Scan for the cell matching the given text and deliver its [X, Y] coordinate at center. 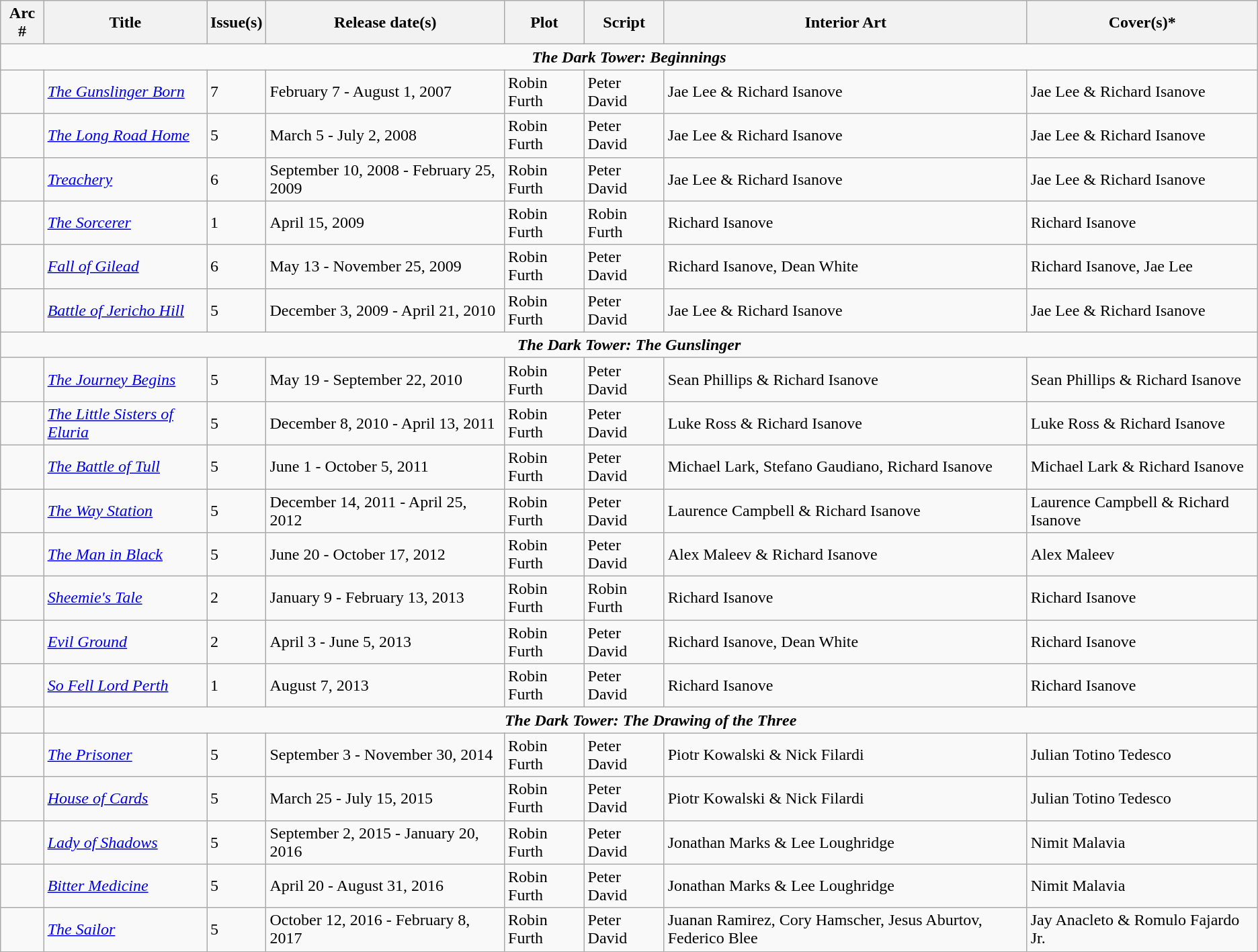
December 14, 2011 - April 25, 2012 [386, 511]
Cover(s)* [1142, 23]
The Dark Tower: Beginnings [629, 57]
House of Cards [125, 798]
The Journey Begins [125, 379]
February 7 - August 1, 2007 [386, 91]
April 3 - June 5, 2013 [386, 642]
Bitter Medicine [125, 885]
March 5 - July 2, 2008 [386, 136]
The Gunslinger Born [125, 91]
May 19 - September 22, 2010 [386, 379]
Treachery [125, 179]
September 2, 2015 - January 20, 2016 [386, 842]
January 9 - February 13, 2013 [386, 598]
September 10, 2008 - February 25, 2009 [386, 179]
December 8, 2010 - April 13, 2011 [386, 423]
Jay Anacleto & Romulo Fajardo Jr. [1142, 930]
April 20 - August 31, 2016 [386, 885]
Michael Lark, Stefano Gaudiano, Richard Isanove [845, 466]
Issue(s) [237, 23]
Arc # [22, 23]
The Dark Tower: The Drawing of the Three [651, 720]
The Long Road Home [125, 136]
Battle of Jericho Hill [125, 310]
April 15, 2009 [386, 223]
May 13 - November 25, 2009 [386, 266]
Richard Isanove, Jae Lee [1142, 266]
Plot [544, 23]
August 7, 2013 [386, 685]
Juanan Ramirez, Cory Hamscher, Jesus Aburtov, Federico Blee [845, 930]
The Battle of Tull [125, 466]
Script [624, 23]
Michael Lark & Richard Isanove [1142, 466]
Sheemie's Tale [125, 598]
October 12, 2016 - February 8, 2017 [386, 930]
Release date(s) [386, 23]
The Sorcerer [125, 223]
So Fell Lord Perth [125, 685]
The Prisoner [125, 755]
December 3, 2009 - April 21, 2010 [386, 310]
Alex Maleev & Richard Isanove [845, 555]
The Man in Black [125, 555]
June 20 - October 17, 2012 [386, 555]
Fall of Gilead [125, 266]
September 3 - November 30, 2014 [386, 755]
June 1 - October 5, 2011 [386, 466]
7 [237, 91]
The Dark Tower: The Gunslinger [629, 345]
March 25 - July 15, 2015 [386, 798]
Title [125, 23]
The Little Sisters of Eluria [125, 423]
The Way Station [125, 511]
The Sailor [125, 930]
Lady of Shadows [125, 842]
Evil Ground [125, 642]
Interior Art [845, 23]
Alex Maleev [1142, 555]
